Return (X, Y) of the center of cell containing provided text 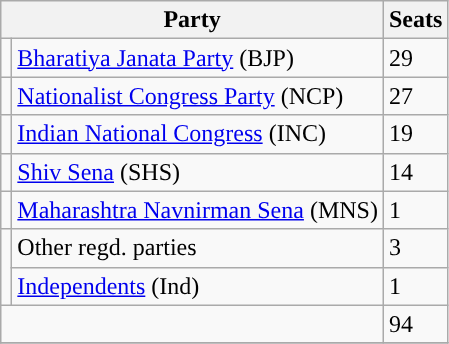
Other regd. parties (198, 248)
94 (415, 324)
Indian National Congress (INC) (198, 134)
14 (415, 172)
29 (415, 58)
27 (415, 96)
3 (415, 248)
Nationalist Congress Party (NCP) (198, 96)
Seats (415, 20)
Bharatiya Janata Party (BJP) (198, 58)
Shiv Sena (SHS) (198, 172)
Independents (Ind) (198, 286)
Party (192, 20)
19 (415, 134)
Maharashtra Navnirman Sena (MNS) (198, 210)
